Return the [x, y] coordinate for the center point of the cell that contains the specified text.  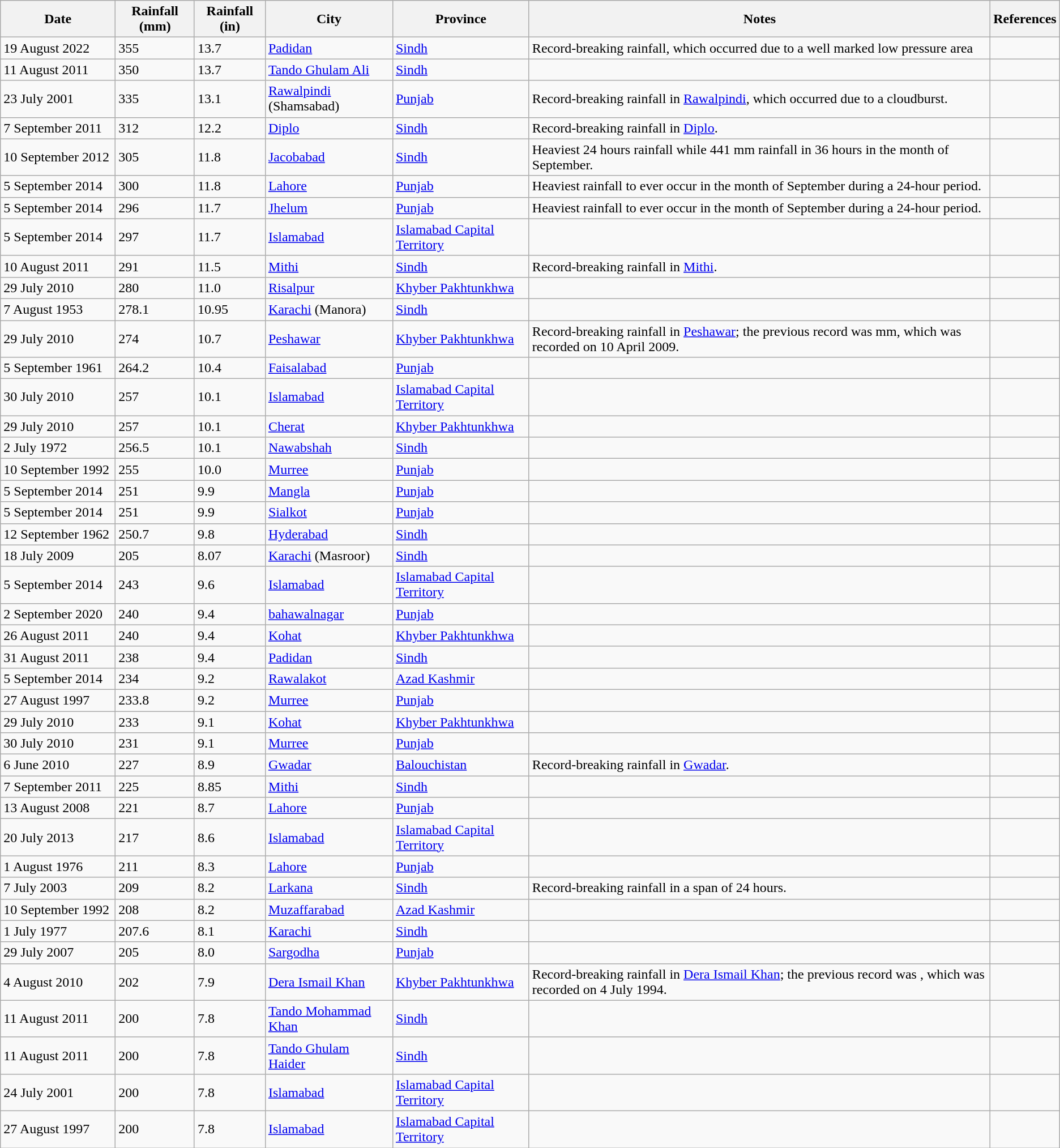
10.4 [230, 368]
11.5 [230, 266]
291 [155, 266]
Dera Ismail Khan [328, 982]
207.6 [155, 931]
227 [155, 765]
Rainfall (mm) [155, 19]
350 [155, 70]
Sargodha [328, 953]
243 [155, 584]
Record-breaking rainfall, which occurred due to a well marked low pressure area [759, 48]
8.3 [230, 867]
300 [155, 186]
312 [155, 128]
Karachi (Manora) [328, 309]
355 [155, 48]
20 July 2013 [58, 837]
18 July 2009 [58, 556]
Record-breaking rainfall in Diplo. [759, 128]
225 [155, 787]
Risalpur [328, 288]
Sialkot [328, 513]
24 July 2001 [58, 1092]
234 [155, 678]
Rawalakot [328, 678]
233 [155, 722]
256.5 [155, 448]
Jhelum [328, 208]
Karachi [328, 931]
238 [155, 657]
278.1 [155, 309]
Jacobabad [328, 157]
296 [155, 208]
Record-breaking rainfall in a span of 24 hours. [759, 888]
Muzaffarabad [328, 910]
13.1 [230, 99]
1 July 1977 [58, 931]
8.1 [230, 931]
250.7 [155, 534]
7 August 1953 [58, 309]
231 [155, 744]
8.85 [230, 787]
13 August 2008 [58, 808]
Date [58, 19]
26 August 2011 [58, 635]
Tando Ghulam Haider [328, 1056]
208 [155, 910]
Cherat [328, 426]
297 [155, 237]
Tando Ghulam Ali [328, 70]
10 August 2011 [58, 266]
23 July 2001 [58, 99]
Rawalpindi (Shamsabad) [328, 99]
264.2 [155, 368]
Notes [759, 19]
9.6 [230, 584]
Rainfall (in) [230, 19]
12 September 1962 [58, 534]
19 August 2022 [58, 48]
221 [155, 808]
31 August 2011 [58, 657]
305 [155, 157]
Record-breaking rainfall in Peshawar; the previous record was mm, which was recorded on 10 April 2009. [759, 339]
211 [155, 867]
8.0 [230, 953]
Peshawar [328, 339]
8.07 [230, 556]
Record-breaking rainfall in Dera Ismail Khan; the previous record was , which was recorded on 4 July 1994. [759, 982]
274 [155, 339]
10.0 [230, 470]
1 August 1976 [58, 867]
Gwadar [328, 765]
29 July 2007 [58, 953]
Larkana [328, 888]
Heaviest 24 hours rainfall while 441 mm rainfall in 36 hours in the month of September. [759, 157]
City [328, 19]
10 September 2012 [58, 157]
Record-breaking rainfall in Mithi. [759, 266]
Mangla [328, 491]
11.0 [230, 288]
8.9 [230, 765]
202 [155, 982]
280 [155, 288]
233.8 [155, 700]
209 [155, 888]
7 July 2003 [58, 888]
Record-breaking rainfall in Gwadar. [759, 765]
4 August 2010 [58, 982]
335 [155, 99]
Balouchistan [461, 765]
Tando Mohammad Khan [328, 1018]
10.95 [230, 309]
8.7 [230, 808]
2 September 2020 [58, 614]
6 June 2010 [58, 765]
References [1025, 19]
7.9 [230, 982]
8.6 [230, 837]
Faisalabad [328, 368]
Hyderabad [328, 534]
5 September 1961 [58, 368]
217 [155, 837]
Record-breaking rainfall in Rawalpindi, which occurred due to a cloudburst. [759, 99]
12.2 [230, 128]
2 July 1972 [58, 448]
Karachi (Masroor) [328, 556]
Province [461, 19]
255 [155, 470]
10.7 [230, 339]
9.8 [230, 534]
bahawalnagar [328, 614]
Diplo [328, 128]
Nawabshah [328, 448]
